Identify which cell holds the provided text, then report its (x, y) central coordinate. 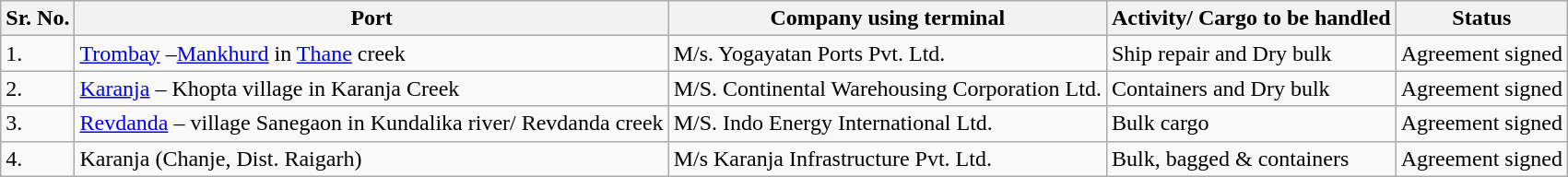
M/S. Continental Warehousing Corporation Ltd. (887, 88)
1. (38, 53)
Karanja – Khopta village in Karanja Creek (371, 88)
Trombay –Mankhurd in Thane creek (371, 53)
Karanja (Chanje, Dist. Raigarh) (371, 159)
Bulk cargo (1251, 124)
Ship repair and Dry bulk (1251, 53)
M/s Karanja Infrastructure Pvt. Ltd. (887, 159)
2. (38, 88)
Activity/ Cargo to be handled (1251, 18)
Status (1481, 18)
Revdanda – village Sanegaon in Kundalika river/ Revdanda creek (371, 124)
Bulk, bagged & containers (1251, 159)
Company using terminal (887, 18)
3. (38, 124)
Sr. No. (38, 18)
M/S. Indo Energy International Ltd. (887, 124)
4. (38, 159)
Containers and Dry bulk (1251, 88)
Port (371, 18)
M/s. Yogayatan Ports Pvt. Ltd. (887, 53)
